Pinpoint the cell where the given text exists, returning its (X, Y) midpoint coordinate. 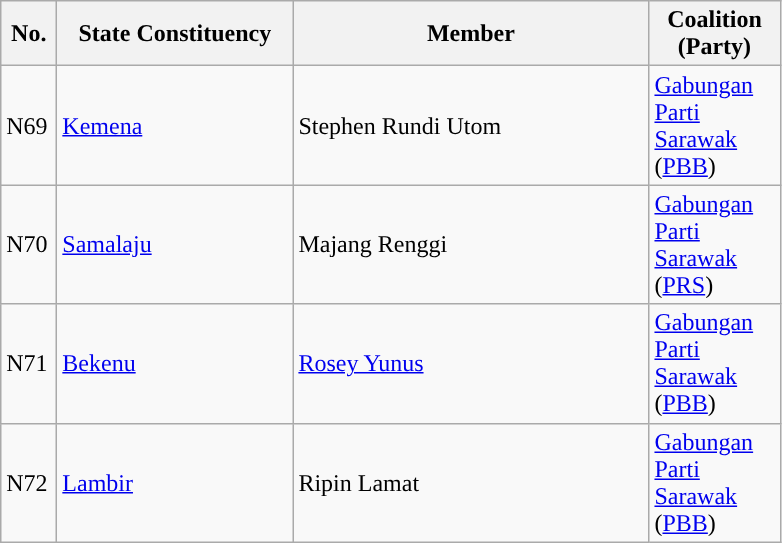
State Constituency (175, 34)
Ripin Lamat (471, 482)
Kemena (175, 126)
No. (29, 34)
Gabungan Parti Sarawak (PRS) (714, 244)
Stephen Rundi Utom (471, 126)
N71 (29, 364)
Samalaju (175, 244)
N70 (29, 244)
Member (471, 34)
N69 (29, 126)
Majang Renggi (471, 244)
Coalition (Party) (714, 34)
Lambir (175, 482)
N72 (29, 482)
Bekenu (175, 364)
Rosey Yunus (471, 364)
